Locate the cell with the specified text and output its (x, y) center coordinate. 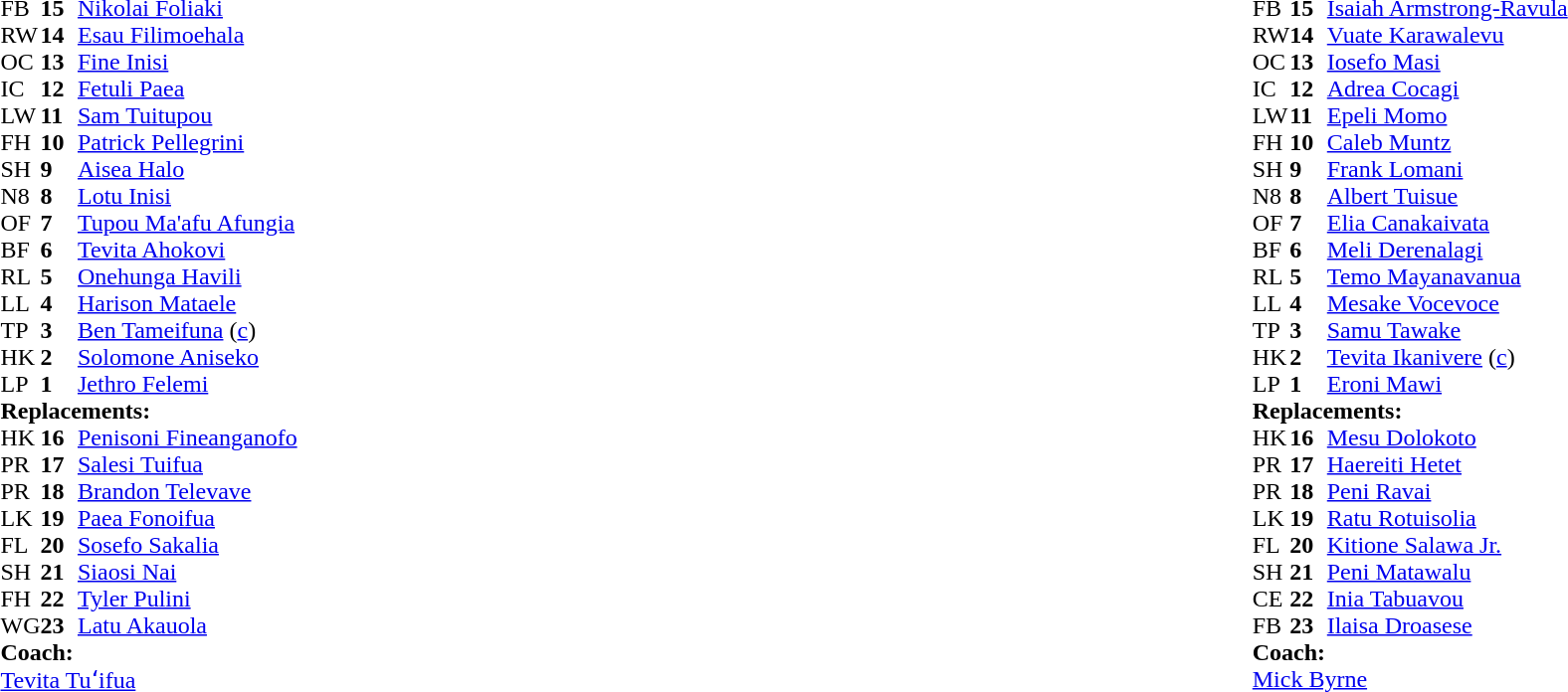
Ilaisa Droasese (1448, 626)
Frank Lomani (1448, 169)
Paea Fonoifua (187, 519)
Temo Mayanavanua (1448, 276)
Ratu Rotuisolia (1448, 519)
Mesake Vocevoce (1448, 304)
Samu Tawake (1448, 330)
Epeli Momo (1448, 115)
Siaosi Nai (187, 573)
Albert Tuisue (1448, 197)
Aisea Halo (187, 169)
Salesi Tuifua (187, 465)
WG (20, 626)
Solomone Aniseko (187, 358)
Harison Mataele (187, 304)
Adrea Cocagi (1448, 89)
Inia Tabuavou (1448, 599)
Caleb Muntz (1448, 143)
Vuate Karawalevu (1448, 36)
Fetuli Paea (187, 89)
FB (1272, 626)
Jethro Felemi (187, 384)
Peni Ravai (1448, 491)
Patrick Pellegrini (187, 143)
Sosefo Sakalia (187, 545)
Sam Tuitupou (187, 115)
Penisoni Fineanganofo (187, 437)
Lotu Inisi (187, 197)
Mesu Dolokoto (1448, 437)
Iosefo Masi (1448, 62)
CE (1272, 599)
Eroni Mawi (1448, 384)
Latu Akauola (187, 626)
Kitione Salawa Jr. (1448, 545)
Haereiti Hetet (1448, 465)
Brandon Televave (187, 491)
Tupou Ma'afu Afungia (187, 223)
Peni Matawalu (1448, 573)
Ben Tameifuna (c) (187, 330)
Tevita Ikanivere (c) (1448, 358)
Meli Derenalagi (1448, 251)
Onehunga Havili (187, 276)
Tyler Pulini (187, 599)
Tevita Ahokovi (187, 251)
Elia Canakaivata (1448, 223)
Esau Filimoehala (187, 36)
Fine Inisi (187, 62)
